Detect which cell encompasses the target text, then output its (X, Y) center coordinate. 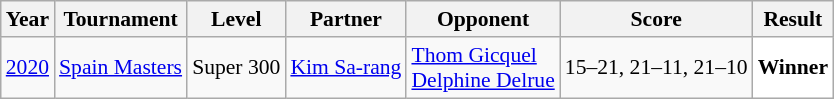
Result (794, 19)
2020 (28, 68)
Spain Masters (120, 68)
Kim Sa-rang (346, 68)
15–21, 21–11, 21–10 (656, 68)
Tournament (120, 19)
Year (28, 19)
Level (236, 19)
Winner (794, 68)
Score (656, 19)
Super 300 (236, 68)
Opponent (482, 19)
Thom Gicquel Delphine Delrue (482, 68)
Partner (346, 19)
